For the text-containing cell, return its midpoint in [x, y] coordinate format. 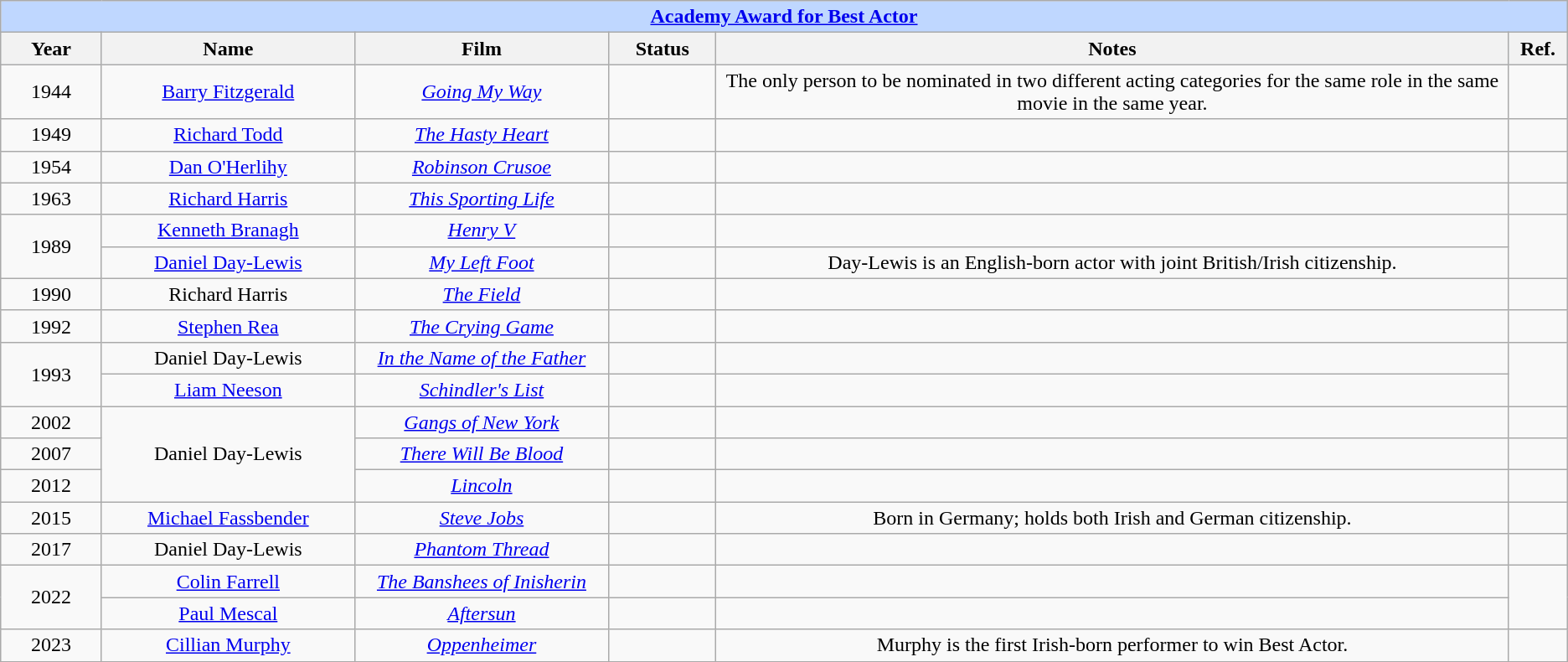
Michael Fassbender [228, 518]
2007 [52, 454]
2023 [52, 645]
Murphy is the first Irish-born performer to win Best Actor. [1112, 645]
Cillian Murphy [228, 645]
Robinson Crusoe [481, 167]
In the Name of the Father [481, 358]
Kenneth Branagh [228, 230]
1944 [52, 92]
The Crying Game [481, 326]
1993 [52, 374]
The Field [481, 294]
Status [663, 49]
Richard Todd [228, 135]
There Will Be Blood [481, 454]
Academy Award for Best Actor [784, 17]
Lincoln [481, 486]
Henry V [481, 230]
1954 [52, 167]
Going My Way [481, 92]
Oppenheimer [481, 645]
Day-Lewis is an English-born actor with joint British/Irish citizenship. [1112, 262]
1990 [52, 294]
Dan O'Herlihy [228, 167]
2015 [52, 518]
2002 [52, 422]
1989 [52, 246]
2012 [52, 486]
Name [228, 49]
The Banshees of Inisherin [481, 582]
Steve Jobs [481, 518]
2017 [52, 550]
Stephen Rea [228, 326]
This Sporting Life [481, 199]
Gangs of New York [481, 422]
Born in Germany; holds both Irish and German citizenship. [1112, 518]
The Hasty Heart [481, 135]
Schindler's List [481, 390]
Notes [1112, 49]
2022 [52, 597]
My Left Foot [481, 262]
Phantom Thread [481, 550]
1992 [52, 326]
1963 [52, 199]
1949 [52, 135]
Film [481, 49]
Ref. [1538, 49]
Paul Mescal [228, 613]
Liam Neeson [228, 390]
Year [52, 49]
Colin Farrell [228, 582]
Aftersun [481, 613]
Barry Fitzgerald [228, 92]
The only person to be nominated in two different acting categories for the same role in the same movie in the same year. [1112, 92]
